Search for the cell housing the specified text and yield its [X, Y] center coordinate. 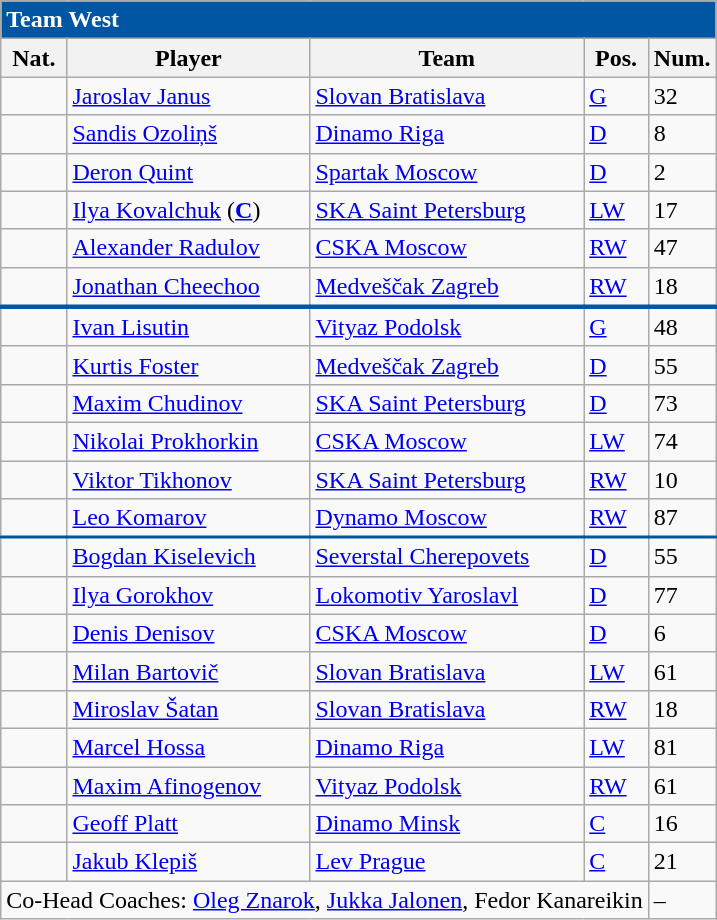
Denis Denisov [188, 633]
Geoff Platt [188, 824]
6 [682, 633]
Alexander Radulov [188, 248]
Lokomotiv Yaroslavl [447, 595]
16 [682, 824]
Pos. [616, 58]
81 [682, 747]
Ilya Kovalchuk (C) [188, 210]
Bogdan Kiselevich [188, 556]
48 [682, 327]
Team [447, 58]
Maxim Afinogenov [188, 785]
17 [682, 210]
Sandis Ozoliņš [188, 134]
Dynamo Moscow [447, 518]
10 [682, 479]
Marcel Hossa [188, 747]
Miroslav Šatan [188, 709]
Milan Bartovič [188, 671]
Dinamo Minsk [447, 824]
Jonathan Cheechoo [188, 287]
Ilya Gorokhov [188, 595]
Lev Prague [447, 862]
Jaroslav Janus [188, 96]
Nat. [34, 58]
47 [682, 248]
87 [682, 518]
Co-Head Coaches: Oleg Znarok, Jukka Jalonen, Fedor Kanareikin [325, 900]
Severstal Cherepovets [447, 556]
Jakub Klepiš [188, 862]
Nikolai Prokhorkin [188, 441]
74 [682, 441]
73 [682, 403]
32 [682, 96]
21 [682, 862]
8 [682, 134]
2 [682, 172]
Team West [358, 20]
Ivan Lisutin [188, 327]
Leo Komarov [188, 518]
77 [682, 595]
– [682, 900]
Deron Quint [188, 172]
Spartak Moscow [447, 172]
Player [188, 58]
Viktor Tikhonov [188, 479]
Maxim Chudinov [188, 403]
Kurtis Foster [188, 365]
Num. [682, 58]
